Identify which cell holds the provided text, then report its [X, Y] central coordinate. 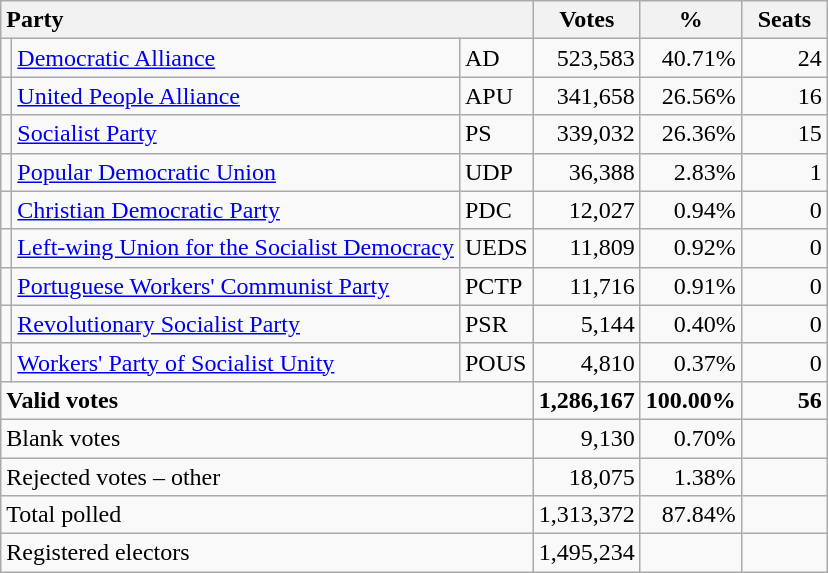
Votes [586, 20]
0.91% [690, 286]
2.83% [690, 172]
1,313,372 [586, 515]
523,583 [586, 58]
PS [496, 134]
Revolutionary Socialist Party [236, 324]
UDP [496, 172]
Democratic Alliance [236, 58]
11,716 [586, 286]
PCTP [496, 286]
56 [784, 400]
1,286,167 [586, 400]
11,809 [586, 248]
Party [267, 20]
0.40% [690, 324]
Total polled [267, 515]
26.36% [690, 134]
Popular Democratic Union [236, 172]
16 [784, 96]
PDC [496, 210]
87.84% [690, 515]
PSR [496, 324]
Christian Democratic Party [236, 210]
0.92% [690, 248]
0.70% [690, 438]
12,027 [586, 210]
0.94% [690, 210]
1,495,234 [586, 553]
Blank votes [267, 438]
Valid votes [267, 400]
United People Alliance [236, 96]
9,130 [586, 438]
24 [784, 58]
Workers' Party of Socialist Unity [236, 362]
40.71% [690, 58]
1.38% [690, 477]
Rejected votes – other [267, 477]
Socialist Party [236, 134]
341,658 [586, 96]
1 [784, 172]
18,075 [586, 477]
339,032 [586, 134]
100.00% [690, 400]
5,144 [586, 324]
Seats [784, 20]
AD [496, 58]
4,810 [586, 362]
% [690, 20]
UEDS [496, 248]
15 [784, 134]
Registered electors [267, 553]
26.56% [690, 96]
0.37% [690, 362]
APU [496, 96]
Left-wing Union for the Socialist Democracy [236, 248]
36,388 [586, 172]
Portuguese Workers' Communist Party [236, 286]
POUS [496, 362]
